For the text-containing cell, return its midpoint in (X, Y) coordinate format. 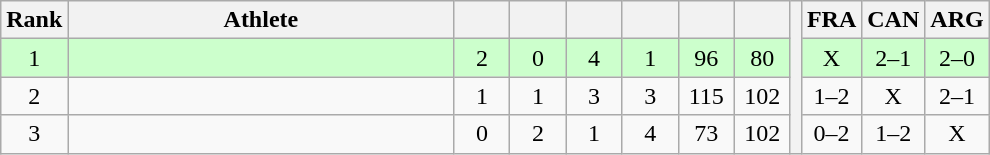
0–2 (831, 134)
2–0 (957, 58)
73 (706, 134)
80 (762, 58)
Athlete (261, 20)
96 (706, 58)
ARG (957, 20)
CAN (894, 20)
Rank (34, 20)
115 (706, 96)
FRA (831, 20)
